For the text-containing cell, return its midpoint in (X, Y) coordinate format. 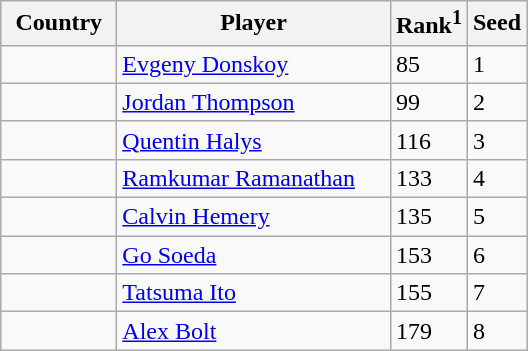
Rank1 (428, 24)
133 (428, 178)
5 (496, 217)
2 (496, 102)
179 (428, 331)
153 (428, 255)
99 (428, 102)
4 (496, 178)
85 (428, 64)
Go Soeda (254, 255)
7 (496, 293)
8 (496, 331)
Alex Bolt (254, 331)
6 (496, 255)
116 (428, 140)
1 (496, 64)
Evgeny Donskoy (254, 64)
3 (496, 140)
Seed (496, 24)
Calvin Hemery (254, 217)
Ramkumar Ramanathan (254, 178)
Jordan Thompson (254, 102)
135 (428, 217)
Player (254, 24)
Tatsuma Ito (254, 293)
Quentin Halys (254, 140)
155 (428, 293)
Country (59, 24)
